For the text-containing cell, return its midpoint in (X, Y) coordinate format. 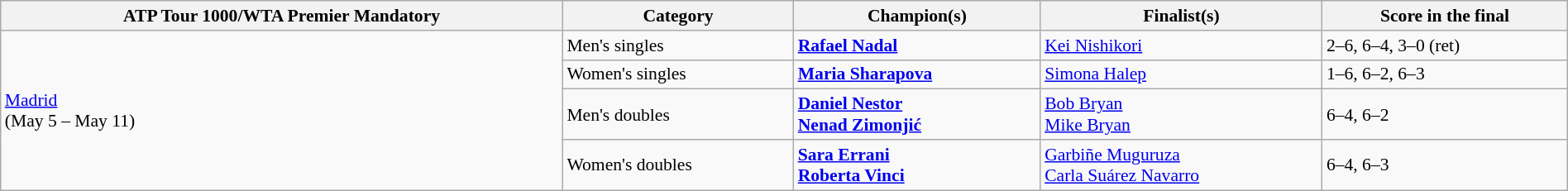
Rafael Nadal (917, 45)
Score in the final (1445, 16)
Women's doubles (678, 165)
6–4, 6–3 (1445, 165)
6–4, 6–2 (1445, 114)
Madrid(May 5 – May 11) (282, 111)
Men's doubles (678, 114)
Women's singles (678, 74)
Sara Errani Roberta Vinci (917, 165)
Simona Halep (1181, 74)
Maria Sharapova (917, 74)
Men's singles (678, 45)
1–6, 6–2, 6–3 (1445, 74)
Kei Nishikori (1181, 45)
ATP Tour 1000/WTA Premier Mandatory (282, 16)
Garbiñe Muguruza Carla Suárez Navarro (1181, 165)
Daniel Nestor Nenad Zimonjić (917, 114)
Category (678, 16)
Finalist(s) (1181, 16)
2–6, 6–4, 3–0 (ret) (1445, 45)
Champion(s) (917, 16)
Bob Bryan Mike Bryan (1181, 114)
